Search for the cell housing the specified text and yield its (X, Y) center coordinate. 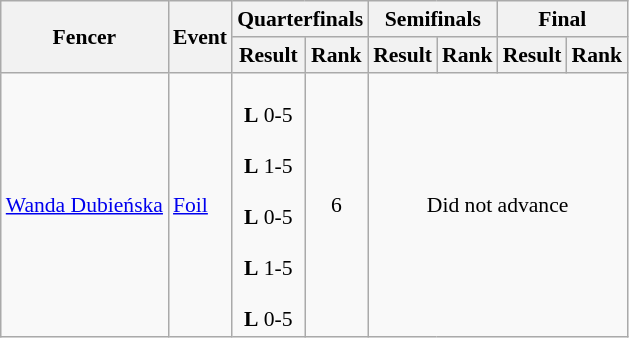
Did not advance (498, 204)
Final (562, 19)
Event (200, 36)
L 0-5L 1-5L 0-5L 1-5L 0-5 (268, 204)
Foil (200, 204)
Quarterfinals (300, 19)
6 (336, 204)
Wanda Dubieńska (84, 204)
Fencer (84, 36)
Semifinals (432, 19)
